Output the [x, y] coordinate of the center of the cell containing the given text.  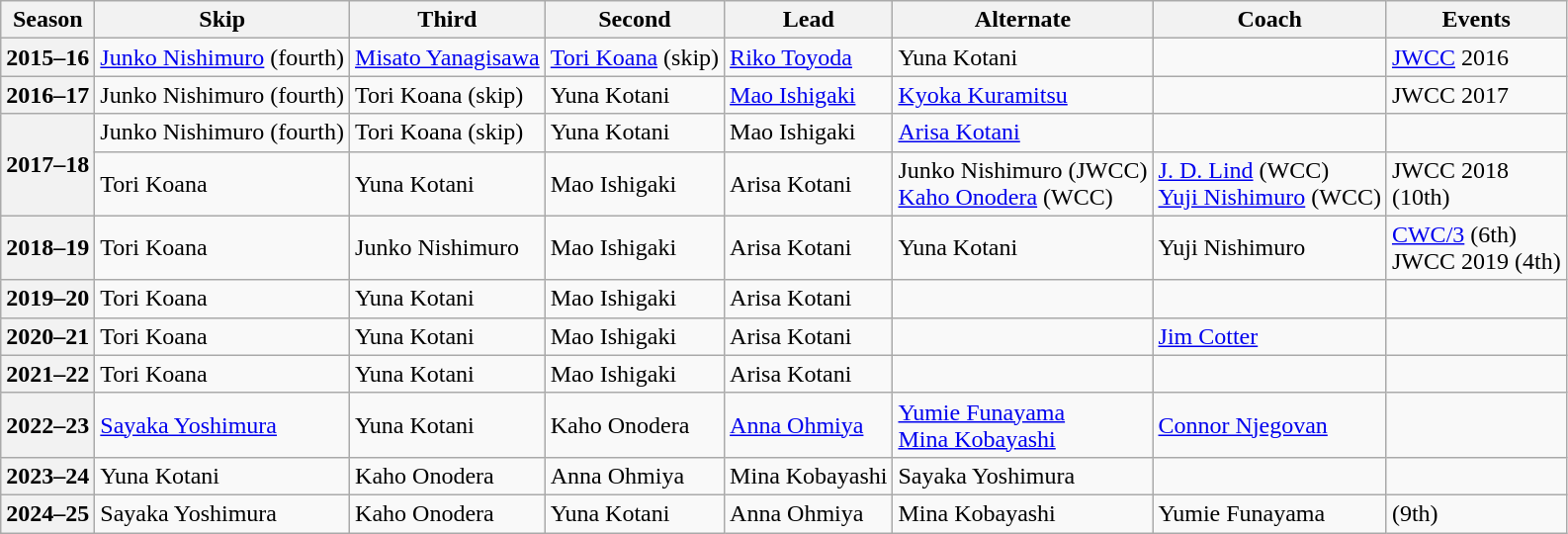
2021–22 [47, 374]
2020–21 [47, 336]
Second [635, 20]
Alternate [1022, 20]
2024–25 [47, 513]
CWC/3 (6th)JWCC 2019 (4th) [1476, 247]
J. D. Lind (WCC)Yuji Nishimuro (WCC) [1269, 184]
JWCC 2016 [1476, 57]
Junko Nishimuro (JWCC)Kaho Onodera (WCC) [1022, 184]
2015–16 [47, 57]
2018–19 [47, 247]
2016–17 [47, 95]
JWCC 2018 (10th) [1476, 184]
Riko Toyoda [809, 57]
2019–20 [47, 299]
Lead [809, 20]
Coach [1269, 20]
Events [1476, 20]
Misato Yanagisawa [448, 57]
(9th) [1476, 513]
Jim Cotter [1269, 336]
Skip [222, 20]
Kyoka Kuramitsu [1022, 95]
Connor Njegovan [1269, 425]
Yuji Nishimuro [1269, 247]
Yumie FunayamaMina Kobayashi [1022, 425]
2023–24 [47, 476]
Season [47, 20]
Junko Nishimuro [448, 247]
2022–23 [47, 425]
Yumie Funayama [1269, 513]
JWCC 2017 [1476, 95]
Third [448, 20]
2017–18 [47, 164]
